Capture the cell that displays the provided text and extract its (X, Y) central coordinate. 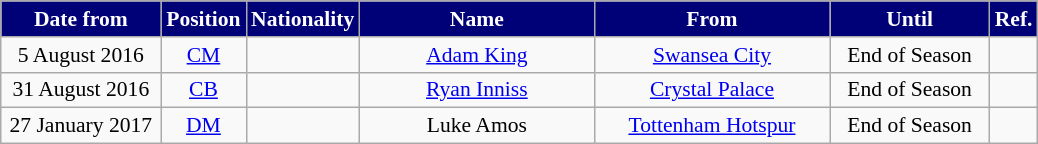
Tottenham Hotspur (712, 126)
Crystal Palace (712, 90)
Ryan Inniss (476, 90)
Ref. (1014, 19)
Date from (81, 19)
Until (910, 19)
Swansea City (712, 55)
31 August 2016 (81, 90)
27 January 2017 (81, 126)
CB (204, 90)
Name (476, 19)
From (712, 19)
DM (204, 126)
Nationality (302, 19)
Luke Amos (476, 126)
Position (204, 19)
Adam King (476, 55)
CM (204, 55)
5 August 2016 (81, 55)
